Search for the cell housing the specified text and yield its [x, y] center coordinate. 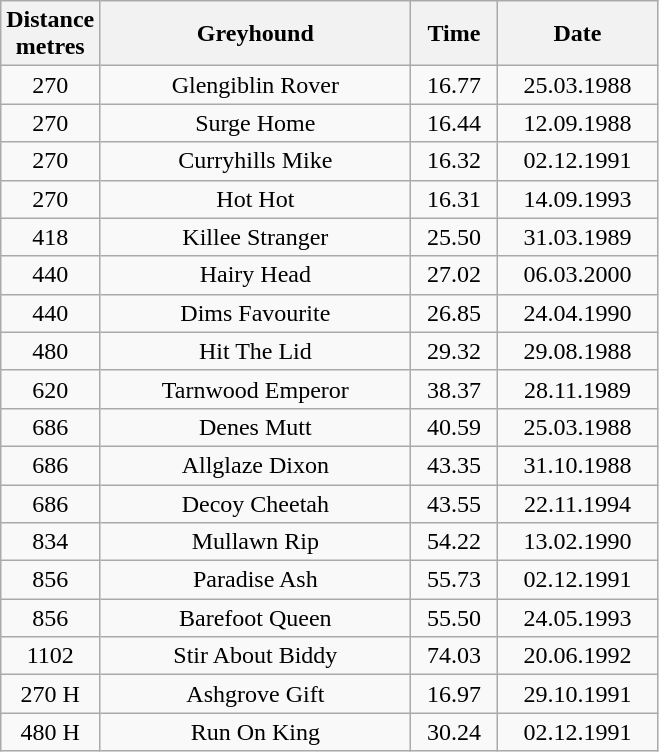
Hairy Head [256, 275]
31.03.1989 [578, 237]
Greyhound [256, 34]
24.04.1990 [578, 313]
Curryhills Mike [256, 161]
Denes Mutt [256, 427]
16.77 [454, 85]
29.10.1991 [578, 694]
Mullawn Rip [256, 542]
16.32 [454, 161]
Tarnwood Emperor [256, 389]
31.10.1988 [578, 465]
Surge Home [256, 123]
Time [454, 34]
Barefoot Queen [256, 618]
270 H [50, 694]
20.06.1992 [578, 656]
Hot Hot [256, 199]
43.55 [454, 503]
22.11.1994 [578, 503]
55.73 [454, 580]
26.85 [454, 313]
74.03 [454, 656]
Stir About Biddy [256, 656]
480 [50, 351]
06.03.2000 [578, 275]
16.31 [454, 199]
54.22 [454, 542]
55.50 [454, 618]
Dims Favourite [256, 313]
1102 [50, 656]
24.05.1993 [578, 618]
Killee Stranger [256, 237]
30.24 [454, 732]
16.97 [454, 694]
Hit The Lid [256, 351]
28.11.1989 [578, 389]
43.35 [454, 465]
40.59 [454, 427]
620 [50, 389]
Run On King [256, 732]
29.32 [454, 351]
25.50 [454, 237]
Allglaze Dixon [256, 465]
38.37 [454, 389]
29.08.1988 [578, 351]
Date [578, 34]
Glengiblin Rover [256, 85]
16.44 [454, 123]
14.09.1993 [578, 199]
Decoy Cheetah [256, 503]
12.09.1988 [578, 123]
Paradise Ash [256, 580]
27.02 [454, 275]
418 [50, 237]
13.02.1990 [578, 542]
Distance metres [50, 34]
Ashgrove Gift [256, 694]
480 H [50, 732]
834 [50, 542]
